Detect which cell encompasses the target text, then output its [x, y] center coordinate. 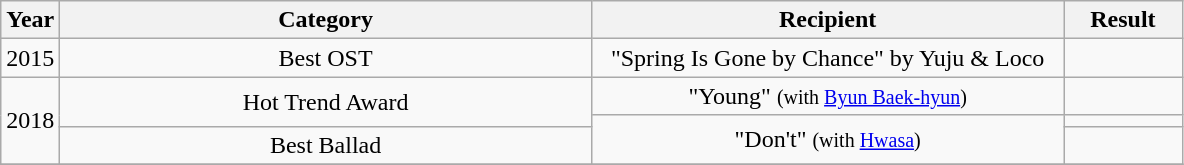
Year [30, 20]
Best OST [326, 58]
2015 [30, 58]
Result [1123, 20]
"Don't" (with Hwasa) [827, 140]
"Young" (with Byun Baek-hyun) [827, 96]
Best Ballad [326, 145]
Recipient [827, 20]
"Spring Is Gone by Chance" by Yuju & Loco [827, 58]
2018 [30, 120]
Category [326, 20]
Hot Trend Award [326, 102]
